Search for the cell housing the specified text and yield its [X, Y] center coordinate. 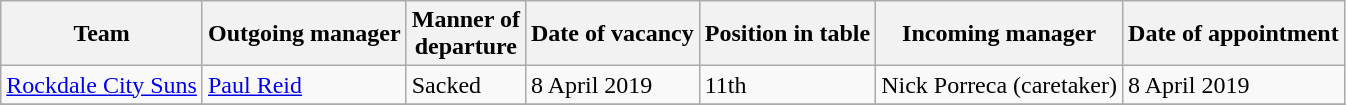
Sacked [466, 85]
Manner ofdeparture [466, 34]
Nick Porreca (caretaker) [1000, 85]
Incoming manager [1000, 34]
Outgoing manager [304, 34]
Rockdale City Suns [102, 85]
Date of vacancy [612, 34]
Paul Reid [304, 85]
Date of appointment [1234, 34]
Position in table [787, 34]
Team [102, 34]
11th [787, 85]
